Pinpoint the cell where the given text exists, returning its [x, y] midpoint coordinate. 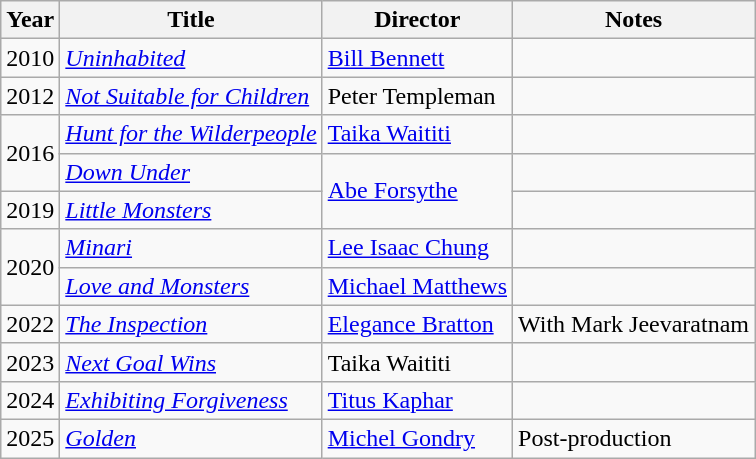
Hunt for the Wilderpeople [191, 134]
Exhibiting Forgiveness [191, 400]
Golden [191, 438]
The Inspection [191, 324]
Michael Matthews [417, 286]
Titus Kaphar [417, 400]
2020 [30, 267]
2019 [30, 210]
2024 [30, 400]
Post-production [634, 438]
With Mark Jeevaratnam [634, 324]
Notes [634, 20]
2022 [30, 324]
Title [191, 20]
Little Monsters [191, 210]
Uninhabited [191, 58]
Love and Monsters [191, 286]
Director [417, 20]
2025 [30, 438]
2012 [30, 96]
Down Under [191, 172]
Lee Isaac Chung [417, 248]
2016 [30, 153]
Bill Bennett [417, 58]
Abe Forsythe [417, 191]
Michel Gondry [417, 438]
Peter Templeman [417, 96]
Next Goal Wins [191, 362]
Minari [191, 248]
2010 [30, 58]
Elegance Bratton [417, 324]
2023 [30, 362]
Year [30, 20]
Not Suitable for Children [191, 96]
